Identify which cell holds the provided text, then report its (x, y) central coordinate. 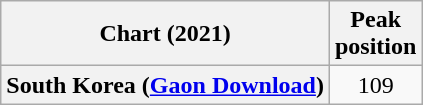
Peakposition (375, 34)
Chart (2021) (166, 34)
109 (375, 85)
South Korea (Gaon Download) (166, 85)
